Output the (x, y) coordinate of the center of the cell containing the given text.  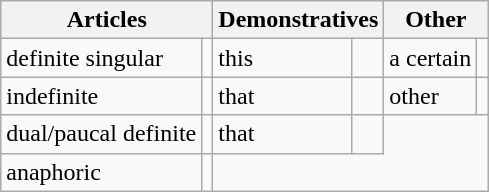
anaphoric (102, 172)
Articles (107, 20)
indefinite (102, 96)
definite singular (102, 58)
this (282, 58)
Other (436, 20)
a certain (430, 58)
dual/paucal definite (102, 134)
other (430, 96)
Demonstratives (298, 20)
